Detect which cell encompasses the target text, then output its [X, Y] center coordinate. 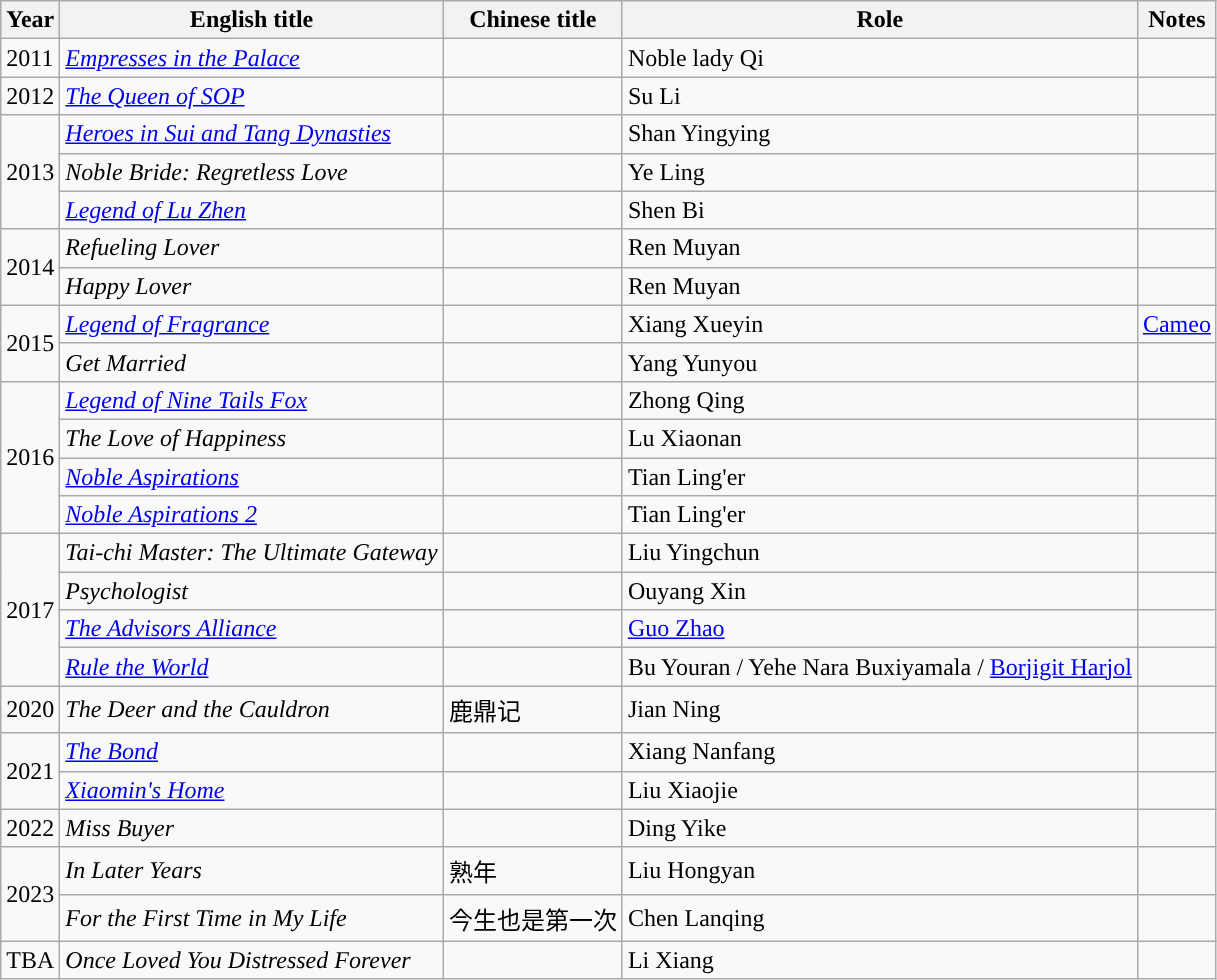
Cameo [1176, 324]
Legend of Lu Zhen [252, 210]
2011 [30, 58]
Tai-chi Master: The Ultimate Gateway [252, 553]
2022 [30, 828]
The Love of Happiness [252, 438]
Psychologist [252, 591]
Guo Zhao [880, 629]
2015 [30, 343]
Get Married [252, 362]
2021 [30, 771]
Chen Lanqing [880, 918]
Xiaomin's Home [252, 790]
2012 [30, 96]
2016 [30, 457]
Heroes in Sui and Tang Dynasties [252, 134]
The Queen of SOP [252, 96]
Ouyang Xin [880, 591]
Noble lady Qi [880, 58]
2023 [30, 894]
Xiang Xueyin [880, 324]
2020 [30, 710]
Zhong Qing [880, 400]
Role [880, 20]
今生也是第一次 [532, 918]
Noble Aspirations [252, 477]
Once Loved You Distressed Forever [252, 960]
2014 [30, 267]
TBA [30, 960]
For the First Time in My Life [252, 918]
Lu Xiaonan [880, 438]
Ye Ling [880, 172]
English title [252, 20]
Yang Yunyou [880, 362]
Noble Aspirations 2 [252, 515]
Notes [1176, 20]
Happy Lover [252, 286]
Refueling Lover [252, 248]
Miss Buyer [252, 828]
The Bond [252, 752]
Xiang Nanfang [880, 752]
2017 [30, 610]
Liu Yingchun [880, 553]
Ding Yike [880, 828]
2013 [30, 172]
鹿鼎记 [532, 710]
In Later Years [252, 870]
Su Li [880, 96]
Li Xiang [880, 960]
Liu Hongyan [880, 870]
Bu Youran / Yehe Nara Buxiyamala / Borjigit Harjol [880, 667]
Noble Bride: Regretless Love [252, 172]
Year [30, 20]
Rule the World [252, 667]
Legend of Nine Tails Fox [252, 400]
Shan Yingying [880, 134]
The Advisors Alliance [252, 629]
Empresses in the Palace [252, 58]
Chinese title [532, 20]
Liu Xiaojie [880, 790]
Shen Bi [880, 210]
熟年 [532, 870]
Jian Ning [880, 710]
The Deer and the Cauldron [252, 710]
Legend of Fragrance [252, 324]
